Find where the given text appears and provide that cell's center as [x, y] coordinate. 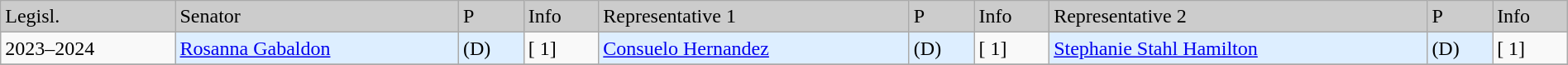
Legisl. [88, 17]
Senator [317, 17]
Consuelo Hernandez [754, 48]
2023–2024 [88, 48]
Representative 2 [1239, 17]
Rosanna Gabaldon [317, 48]
Representative 1 [754, 17]
Stephanie Stahl Hamilton [1239, 48]
